Extract the [x, y] coordinate from the center of the cell holding the provided text.  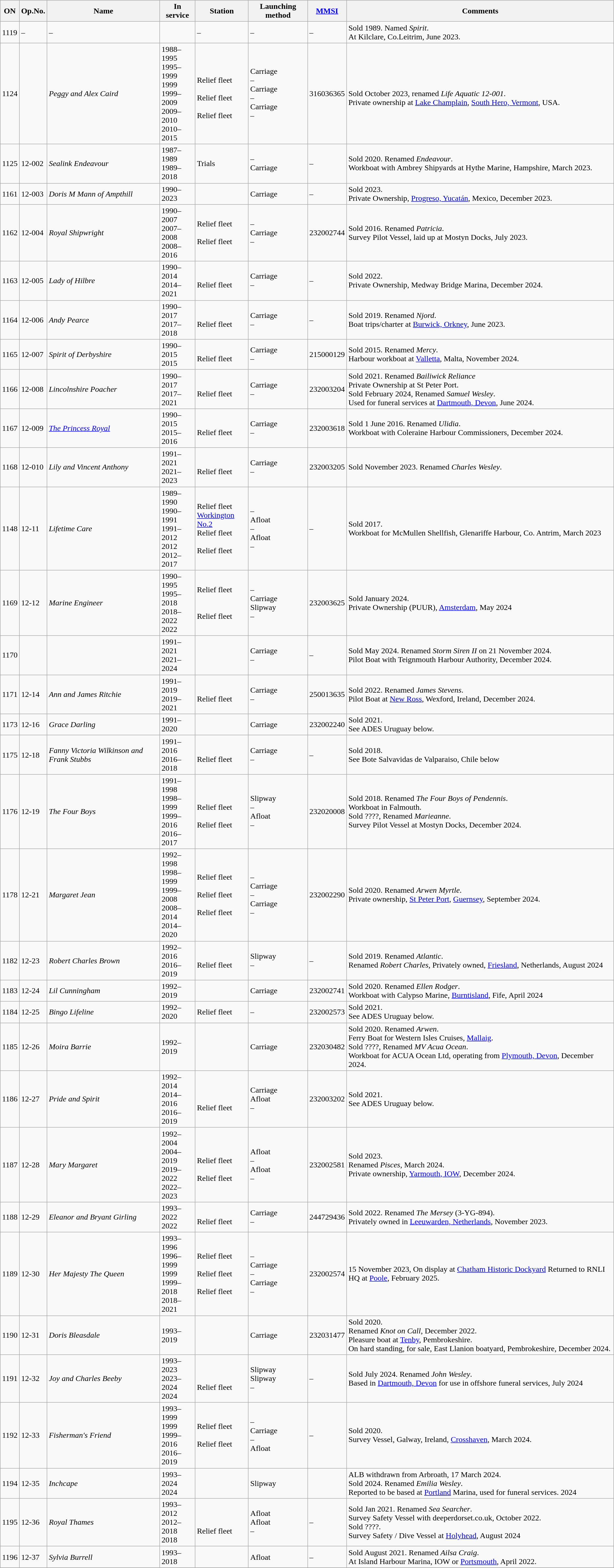
12-21 [33, 895]
1991–20212021–2024 [177, 656]
232003204 [327, 389]
1993–20122012–20182018 [177, 1522]
CarriageAfloat– [278, 1099]
Sold 2015. Renamed Mercy.Harbour workboat at Valletta, Malta, November 2024. [480, 354]
1990–20152015–2016 [177, 428]
12-25 [33, 1012]
Lil Cunningham [103, 991]
1176 [10, 812]
232002581 [327, 1165]
1189 [10, 1274]
Sealink Endeavour [103, 163]
1992–19981998–19991999–20082008–20142014–2020 [177, 895]
1991–20162016–2018 [177, 755]
232030482 [327, 1047]
1188 [10, 1217]
1990–20142014–2021 [177, 281]
1992–2020 [177, 1012]
232002573 [327, 1012]
Sold 2023.Renamed Pisces, March 2024.Private ownership, Yarmouth, IOW, December 2024. [480, 1165]
1124 [10, 94]
Sold 1 June 2016. Renamed Ulidia.Workboat with Coleraine Harbour Commissioners, December 2024. [480, 428]
1993–2019 [177, 1335]
1161 [10, 194]
1991–2020 [177, 724]
AfloatAfloat– [278, 1522]
1166 [10, 389]
1991–19981998–19991999–20162016–2017 [177, 812]
Sold July 2024. Renamed John Wesley.Based in Dartmouth, Devon for use in offshore funeral services, July 2024 [480, 1379]
1196 [10, 1557]
1125 [10, 163]
Sold 2018.See Bote Salvavidas de Valparaiso, Chile below [480, 755]
12-37 [33, 1557]
1162 [10, 233]
Launching method [278, 11]
1990–19951995–20182018–20222022 [177, 603]
12-006 [33, 320]
12-32 [33, 1379]
232020008 [327, 812]
12-008 [33, 389]
232003205 [327, 467]
–Carriage–Afloat [278, 1435]
Comments [480, 11]
Sold November 2023. Renamed Charles Wesley. [480, 467]
–Carriage [278, 163]
1190 [10, 1335]
Doris Bleasdale [103, 1335]
Trials [222, 163]
Station [222, 11]
12-36 [33, 1522]
Mary Margaret [103, 1165]
Eleanor and Bryant Girling [103, 1217]
Sold 2020. Renamed Ellen Rodger.Workboat with Calypso Marine, Burntisland, Fife, April 2024 [480, 991]
Doris M Mann of Ampthill [103, 194]
1987–19891989–2018 [177, 163]
244729436 [327, 1217]
316036365 [327, 94]
1191 [10, 1379]
12-31 [33, 1335]
1186 [10, 1099]
1989–19901990–19911991–201220122012–2017 [177, 529]
Sold May 2024. Renamed Storm Siren II on 21 November 2024.Pilot Boat with Teignmouth Harbour Authority, December 2024. [480, 656]
Spirit of Derbyshire [103, 354]
1993–20232023–20242024 [177, 1379]
1182 [10, 961]
Sold 2023.Private Ownership, Progreso, Yucatán, Mexico, December 2023. [480, 194]
Sold 2018. Renamed The Four Boys of Pendennis.Workboat in Falmouth.Sold ????, Renamed Marieanne.Survey Pilot Vessel at Mostyn Docks, December 2024. [480, 812]
Sold 2019. Renamed Atlantic.Renamed Robert Charles, Privately owned, Friesland, Netherlands, August 2024 [480, 961]
SlipwaySlipway– [278, 1379]
ALB withdrawn from Arbroath, 17 March 2024.Sold 2024. Renamed Emilia Wesley.Reported to be based at Portland Marina, used for funeral services. 2024 [480, 1483]
Slipway [278, 1483]
1195 [10, 1522]
1991–20212021–2023 [177, 467]
1183 [10, 991]
Fanny Victoria Wilkinson and Frank Stubbs [103, 755]
1164 [10, 320]
1171 [10, 694]
232031477 [327, 1335]
1992–20162016–2019 [177, 961]
12-16 [33, 724]
Name [103, 11]
Robert Charles Brown [103, 961]
232002574 [327, 1274]
Royal Shipwright [103, 233]
Lincolnshire Poacher [103, 389]
12-35 [33, 1483]
12-27 [33, 1099]
1992–20142014–20162016–2019 [177, 1099]
1187 [10, 1165]
Moira Barrie [103, 1047]
Sold 2019. Renamed Njord.Boat trips/charter at Burwick, Orkney, June 2023. [480, 320]
Afloat–Afloat– [278, 1165]
Margaret Jean [103, 895]
12-28 [33, 1165]
15 November 2023, On display at Chatham Historic Dockyard Returned to RNLI HQ at Poole, February 2025. [480, 1274]
1167 [10, 428]
1194 [10, 1483]
Grace Darling [103, 724]
1990–20072007–20082008–2016 [177, 233]
Relief fleetWorkington No.2Relief fleetRelief fleet [222, 529]
1184 [10, 1012]
1165 [10, 354]
Sold 2022.Private Ownership, Medway Bridge Marina, December 2024. [480, 281]
1192 [10, 1435]
Peggy and Alex Caird [103, 94]
12-30 [33, 1274]
232002240 [327, 724]
1119 [10, 32]
1185 [10, 1047]
Sold 2020.Survey Vessel, Galway, Ireland, Crosshaven, March 2024. [480, 1435]
1993–199919991999–20162016–2019 [177, 1435]
232002744 [327, 233]
232003618 [327, 428]
12-010 [33, 467]
The Princess Royal [103, 428]
1175 [10, 755]
The Four Boys [103, 812]
1170 [10, 656]
12-007 [33, 354]
Marine Engineer [103, 603]
12-19 [33, 812]
Lily and Vincent Anthony [103, 467]
Bingo Lifeline [103, 1012]
12-18 [33, 755]
In service [177, 11]
–Afloat–Afloat– [278, 529]
1991–20192019–2021 [177, 694]
12-23 [33, 961]
232003202 [327, 1099]
Lifetime Care [103, 529]
Andy Pearce [103, 320]
12-24 [33, 991]
Carriage–Carriage–Carriage– [278, 94]
12-11 [33, 529]
Sold January 2024.Private Ownership (PUUR), Amsterdam, May 2024 [480, 603]
–CarriageSlipway– [278, 603]
1990–20152015 [177, 354]
Op.No. [33, 11]
1178 [10, 895]
12-005 [33, 281]
1169 [10, 603]
Fisherman's Friend [103, 1435]
1148 [10, 529]
12-29 [33, 1217]
12-009 [33, 428]
1993–19961996–199919991999–20182018–2021 [177, 1274]
12-003 [33, 194]
Sold 2020. Renamed Arwen Myrtle.Private ownership, St Peter Port, Guernsey, September 2024. [480, 895]
215000129 [327, 354]
1990–20172017–2018 [177, 320]
Sylvia Burrell [103, 1557]
1990–2023 [177, 194]
Lady of Hilbre [103, 281]
12-14 [33, 694]
12-12 [33, 603]
Sold 2017.Workboat for McMullen Shellfish, Glenariffe Harbour, Co. Antrim, March 2023 [480, 529]
1993–2018 [177, 1557]
MMSI [327, 11]
Sold August 2021. Renamed Ailsa Craig.At Island Harbour Marina, IOW or Portsmouth, April 2022. [480, 1557]
1993–20242024 [177, 1483]
Inchcape [103, 1483]
1163 [10, 281]
1988–19951995–199919991999–20092009–20102010–2015 [177, 94]
232002741 [327, 991]
12-004 [33, 233]
Sold 2022. Renamed James Stevens.Pilot Boat at New Ross, Wexford, Ireland, December 2024. [480, 694]
1173 [10, 724]
1992–20042004–20192019–20222022–2023 [177, 1165]
250013635 [327, 694]
Joy and Charles Beeby [103, 1379]
232003625 [327, 603]
1993–20222022 [177, 1217]
Sold 2016. Renamed Patricia.Survey Pilot Vessel, laid up at Mostyn Docks, July 2023. [480, 233]
12-002 [33, 163]
Slipway–Afloat– [278, 812]
1168 [10, 467]
232002290 [327, 895]
–Carriage– [278, 233]
Slipway– [278, 961]
1990–20172017–2021 [177, 389]
Sold 1989. Named Spirit.At Kilclare, Co.Leitrim, June 2023. [480, 32]
Afloat [278, 1557]
Her Majesty The Queen [103, 1274]
Sold 2022. Renamed The Mersey (3-YG-894).Privately owned in Leeuwarden, Netherlands, November 2023. [480, 1217]
Sold October 2023, renamed Life Aquatic 12-001.Private ownership at Lake Champlain, South Hero, Vermont, USA. [480, 94]
12-33 [33, 1435]
Royal Thames [103, 1522]
Ann and James Ritchie [103, 694]
12-26 [33, 1047]
Sold 2020. Renamed Endeavour.Workboat with Ambrey Shipyards at Hythe Marine, Hampshire, March 2023. [480, 163]
ON [10, 11]
Pride and Spirit [103, 1099]
